Provide the (x, y) coordinate of the cell's center where the given text is located.  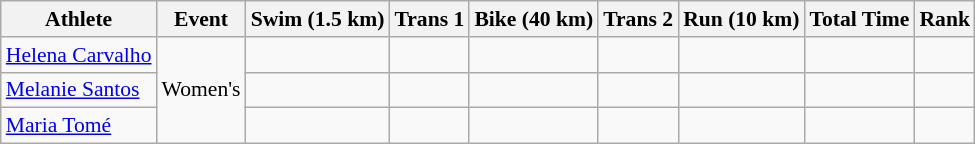
Rank (944, 19)
Melanie Santos (79, 90)
Event (202, 19)
Maria Tomé (79, 126)
Swim (1.5 km) (318, 19)
Total Time (860, 19)
Trans 2 (638, 19)
Trans 1 (429, 19)
Bike (40 km) (534, 19)
Women's (202, 90)
Run (10 km) (741, 19)
Athlete (79, 19)
Helena Carvalho (79, 55)
